Find where the given text appears and provide that cell's center as [x, y] coordinate. 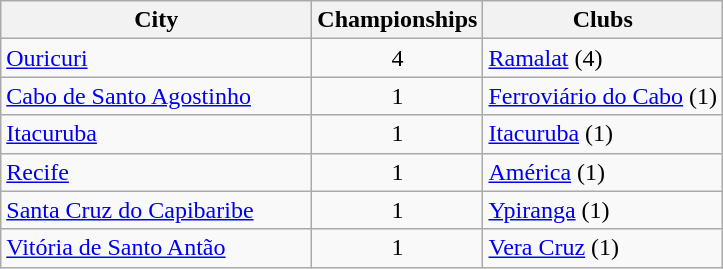
Ypiranga (1) [603, 210]
Itacuruba (1) [603, 134]
4 [398, 58]
Cabo de Santo Agostinho [156, 96]
Ouricuri [156, 58]
Recife [156, 172]
Vitória de Santo Antão [156, 248]
América (1) [603, 172]
Vera Cruz (1) [603, 248]
Clubs [603, 20]
Championships [398, 20]
City [156, 20]
Santa Cruz do Capibaribe [156, 210]
Ramalat (4) [603, 58]
Ferroviário do Cabo (1) [603, 96]
Itacuruba [156, 134]
